Find where the given text appears and provide that cell's center as [x, y] coordinate. 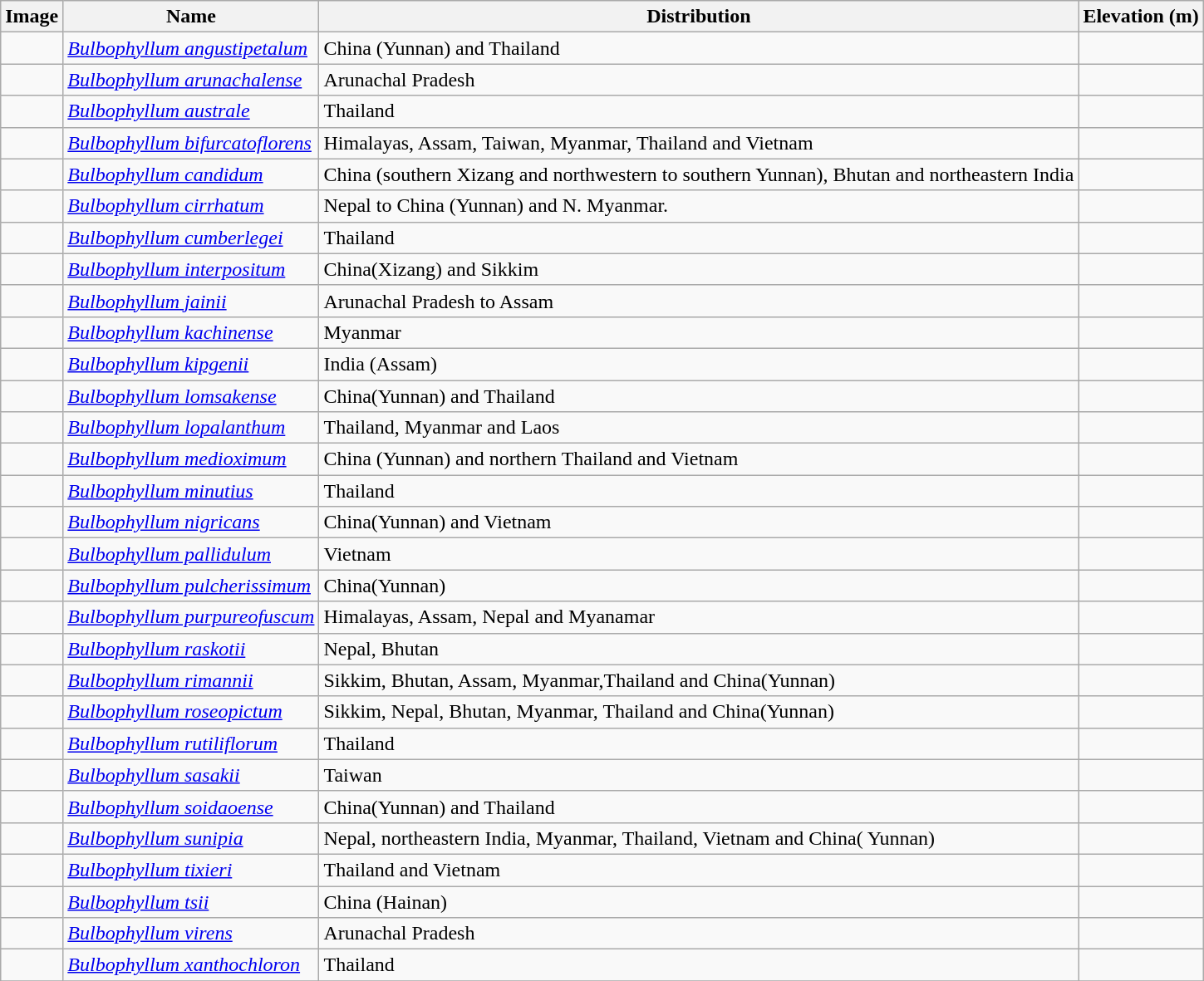
Nepal, northeastern India, Myanmar, Thailand, Vietnam and China( Yunnan) [699, 838]
Himalayas, Assam, Taiwan, Myanmar, Thailand and Vietnam [699, 143]
Bulbophyllum candidum [191, 174]
Bulbophyllum cumberlegei [191, 238]
China (Hainan) [699, 901]
China (southern Xizang and northwestern to southern Yunnan), Bhutan and northeastern India [699, 174]
Bulbophyllum tsii [191, 901]
Bulbophyllum raskotii [191, 649]
Bulbophyllum lomsakense [191, 396]
Bulbophyllum tixieri [191, 870]
Sikkim, Nepal, Bhutan, Myanmar, Thailand and China(Yunnan) [699, 712]
Himalayas, Assam, Nepal and Myanamar [699, 617]
Bulbophyllum xanthochloron [191, 965]
China(Xizang) and Sikkim [699, 269]
Bulbophyllum sasakii [191, 775]
Vietnam [699, 554]
Bulbophyllum purpureofuscum [191, 617]
Nepal, Bhutan [699, 649]
Sikkim, Bhutan, Assam, Myanmar,Thailand and China(Yunnan) [699, 680]
Bulbophyllum rutiliflorum [191, 743]
Bulbophyllum minutius [191, 491]
Bulbophyllum kipgenii [191, 364]
Image [32, 17]
Thailand, Myanmar and Laos [699, 428]
Bulbophyllum bifurcatoflorens [191, 143]
Bulbophyllum angustipetalum [191, 48]
Bulbophyllum rimannii [191, 680]
Bulbophyllum sunipia [191, 838]
Bulbophyllum lopalanthum [191, 428]
Bulbophyllum medioximum [191, 459]
Bulbophyllum interpositum [191, 269]
Elevation (m) [1141, 17]
Bulbophyllum soidaoense [191, 807]
Bulbophyllum arunachalense [191, 80]
Name [191, 17]
Bulbophyllum nigricans [191, 522]
Nepal to China (Yunnan) and N. Myanmar. [699, 206]
Bulbophyllum australe [191, 111]
Bulbophyllum pallidulum [191, 554]
Bulbophyllum kachinense [191, 332]
Bulbophyllum roseopictum [191, 712]
Taiwan [699, 775]
China (Yunnan) and northern Thailand and Vietnam [699, 459]
Arunachal Pradesh to Assam [699, 301]
China(Yunnan) and Vietnam [699, 522]
India (Assam) [699, 364]
Myanmar [699, 332]
Distribution [699, 17]
China (Yunnan) and Thailand [699, 48]
Thailand and Vietnam [699, 870]
China(Yunnan) [699, 586]
Bulbophyllum cirrhatum [191, 206]
Bulbophyllum virens [191, 934]
Bulbophyllum pulcherissimum [191, 586]
Bulbophyllum jainii [191, 301]
